For the text-containing cell, return its midpoint in (x, y) coordinate format. 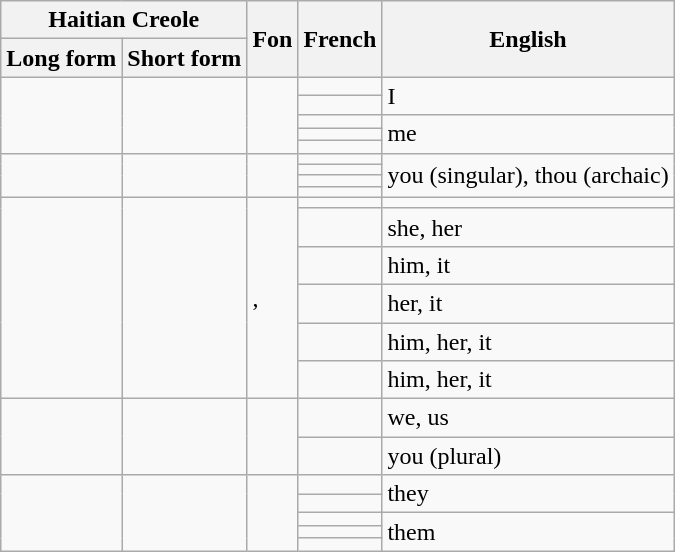
French (340, 39)
, (272, 298)
Haitian Creole (124, 20)
Fon (272, 39)
you (singular), thou (archaic) (528, 175)
we, us (528, 418)
you (plural) (528, 456)
they (528, 494)
Short form (184, 58)
him, it (528, 265)
me (528, 134)
Long form (62, 58)
she, her (528, 227)
English (528, 39)
them (528, 532)
I (528, 96)
her, it (528, 303)
